Return (x, y) of the center of cell containing provided text 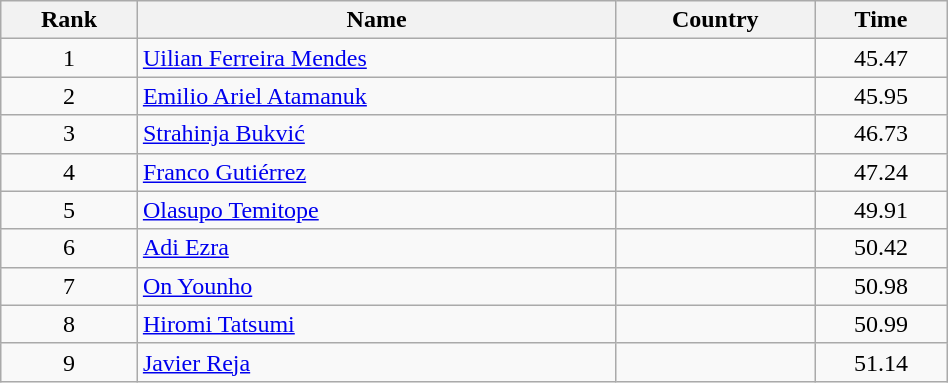
4 (70, 172)
49.91 (881, 210)
On Younho (376, 286)
Strahinja Bukvić (376, 134)
8 (70, 324)
2 (70, 96)
Franco Gutiérrez (376, 172)
46.73 (881, 134)
Javier Reja (376, 362)
45.95 (881, 96)
6 (70, 248)
3 (70, 134)
Uilian Ferreira Mendes (376, 58)
Name (376, 20)
Olasupo Temitope (376, 210)
1 (70, 58)
51.14 (881, 362)
9 (70, 362)
Emilio Ariel Atamanuk (376, 96)
47.24 (881, 172)
Country (716, 20)
Time (881, 20)
50.98 (881, 286)
7 (70, 286)
50.42 (881, 248)
Adi Ezra (376, 248)
5 (70, 210)
45.47 (881, 58)
Rank (70, 20)
50.99 (881, 324)
Hiromi Tatsumi (376, 324)
